Output the [x, y] coordinate of the center of the cell containing the given text.  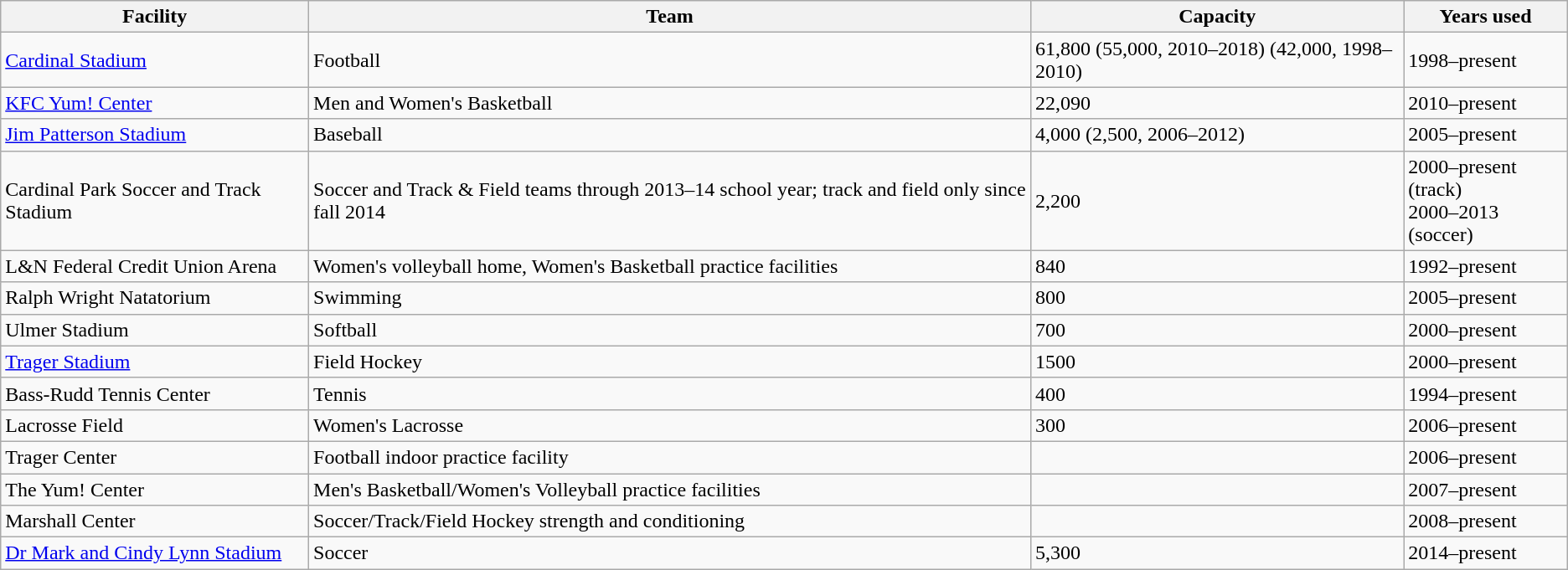
Men and Women's Basketball [670, 103]
400 [1218, 393]
Soccer [670, 553]
Swimming [670, 298]
2007–present [1486, 490]
1994–present [1486, 393]
Ulmer Stadium [155, 330]
Field Hockey [670, 362]
1992–present [1486, 266]
800 [1218, 298]
Women's volleyball home, Women's Basketball practice facilities [670, 266]
61,800 (55,000, 2010–2018) (42,000, 1998–2010) [1218, 60]
Marshall Center [155, 521]
700 [1218, 330]
2000–present (track)2000–2013 (soccer) [1486, 201]
1500 [1218, 362]
Baseball [670, 135]
Facility [155, 17]
Lacrosse Field [155, 425]
Football indoor practice facility [670, 457]
Cardinal Park Soccer and Track Stadium [155, 201]
The Yum! Center [155, 490]
Trager Center [155, 457]
Jim Patterson Stadium [155, 135]
Dr Mark and Cindy Lynn Stadium [155, 553]
2014–present [1486, 553]
Capacity [1218, 17]
22,090 [1218, 103]
Bass-Rudd Tennis Center [155, 393]
Men's Basketball/Women's Volleyball practice facilities [670, 490]
Trager Stadium [155, 362]
4,000 (2,500, 2006–2012) [1218, 135]
840 [1218, 266]
5,300 [1218, 553]
Cardinal Stadium [155, 60]
Tennis [670, 393]
Years used [1486, 17]
300 [1218, 425]
Ralph Wright Natatorium [155, 298]
Women's Lacrosse [670, 425]
2,200 [1218, 201]
Team [670, 17]
L&N Federal Credit Union Arena [155, 266]
Soccer and Track & Field teams through 2013–14 school year; track and field only since fall 2014 [670, 201]
2008–present [1486, 521]
KFC Yum! Center [155, 103]
Softball [670, 330]
1998–present [1486, 60]
2010–present [1486, 103]
Football [670, 60]
Soccer/Track/Field Hockey strength and conditioning [670, 521]
